Locate the cell with the specified text and output its (x, y) center coordinate. 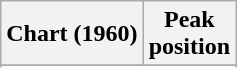
Chart (1960) (72, 34)
Peakposition (189, 34)
